Detect which cell encompasses the target text, then output its [x, y] center coordinate. 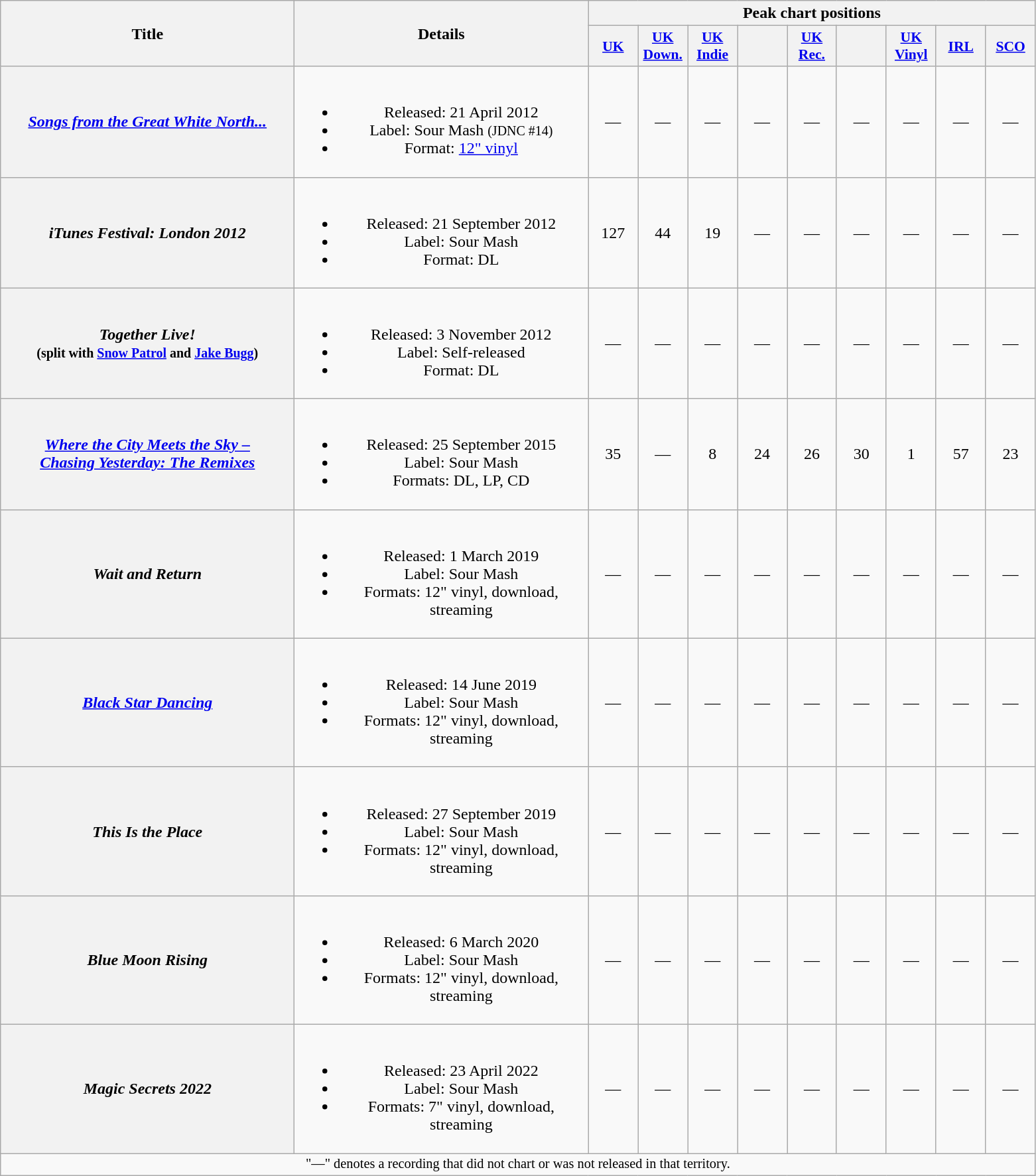
Where the City Meets the Sky –Chasing Yesterday: The Remixes [147, 454]
57 [960, 454]
Magic Secrets 2022 [147, 1088]
UK [613, 46]
Released: 1 March 2019Label: Sour MashFormats: 12" vinyl, download, streaming [442, 574]
127 [613, 232]
8 [712, 454]
UKIndie [712, 46]
Songs from the Great White North... [147, 122]
Blue Moon Rising [147, 960]
Peak chart positions [812, 13]
Released: 3 November 2012Label: Self-releasedFormat: DL [442, 344]
UKDown. [663, 46]
IRL [960, 46]
Together Live!(split with Snow Patrol and Jake Bugg) [147, 344]
Wait and Return [147, 574]
Released: 21 September 2012Label: Sour MashFormat: DL [442, 232]
Black Star Dancing [147, 702]
Released: 21 April 2012Label: Sour Mash (JDNC #14)Format: 12" vinyl [442, 122]
35 [613, 454]
30 [861, 454]
Released: 14 June 2019Label: Sour MashFormats: 12" vinyl, download, streaming [442, 702]
Released: 6 March 2020Label: Sour MashFormats: 12" vinyl, download, streaming [442, 960]
Released: 25 September 2015Label: Sour MashFormats: DL, LP, CD [442, 454]
UKRec. [812, 46]
44 [663, 232]
"—" denotes a recording that did not chart or was not released in that territory. [518, 1164]
23 [1011, 454]
Released: 23 April 2022Label: Sour MashFormats: 7" vinyl, download, streaming [442, 1088]
1 [911, 454]
19 [712, 232]
26 [812, 454]
This Is the Place [147, 831]
Title [147, 33]
UKVinyl [911, 46]
iTunes Festival: London 2012 [147, 232]
Details [442, 33]
Released: 27 September 2019Label: Sour MashFormats: 12" vinyl, download, streaming [442, 831]
24 [763, 454]
SCO [1011, 46]
